For the text-containing cell, return its midpoint in (X, Y) coordinate format. 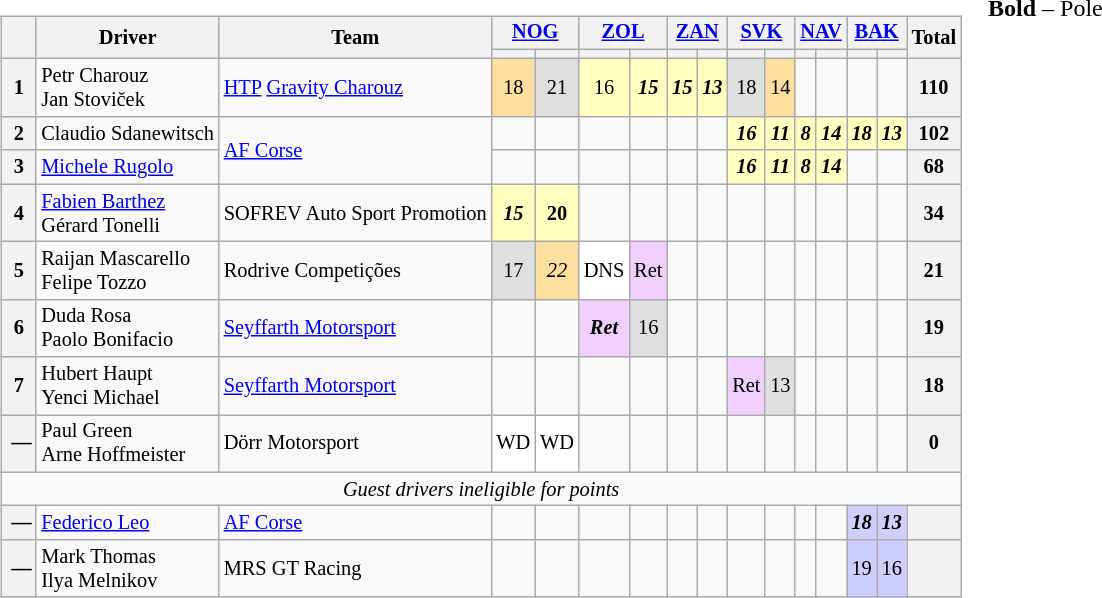
20 (557, 213)
34 (934, 213)
Rodrive Competições (356, 271)
110 (934, 88)
Claudio Sdanewitsch (127, 134)
102 (934, 134)
7 (18, 386)
Duda Rosa Paolo Bonifacio (127, 328)
17 (514, 271)
3 (18, 167)
ZAN (697, 33)
Team (356, 38)
Michele Rugolo (127, 167)
Total (934, 38)
HTP Gravity Charouz (356, 88)
68 (934, 167)
5 (18, 271)
Dörr Motorsport (356, 444)
MRS GT Racing (356, 569)
SOFREV Auto Sport Promotion (356, 213)
NOG (536, 33)
NAV (820, 33)
ZOL (623, 33)
0 (934, 444)
Fabien Barthez Gérard Tonelli (127, 213)
Paul Green Arne Hoffmeister (127, 444)
Raijan Mascarello Felipe Tozzo (127, 271)
Mark Thomas Ilya Melnikov (127, 569)
2 (18, 134)
Driver (127, 38)
BAK (877, 33)
Hubert Haupt Yenci Michael (127, 386)
Guest drivers ineligible for points (481, 489)
Federico Leo (127, 523)
4 (18, 213)
Petr Charouz Jan Stoviček (127, 88)
SVK (761, 33)
6 (18, 328)
22 (557, 271)
1 (18, 88)
DNS (604, 271)
